Capture the cell that displays the provided text and extract its (X, Y) central coordinate. 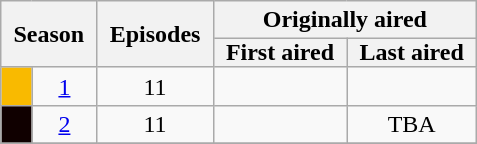
TBA (412, 124)
First aired (280, 53)
Originally aired (344, 20)
Last aired (412, 53)
Episodes (155, 34)
Season (49, 34)
1 (64, 86)
2 (64, 124)
